Detect which cell encompasses the target text, then output its [x, y] center coordinate. 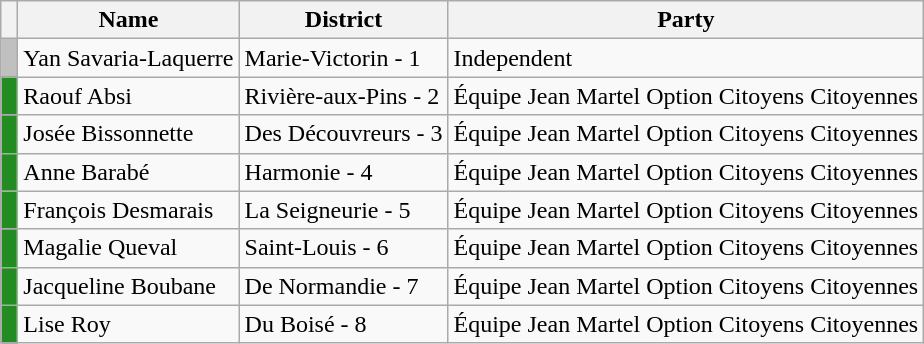
Saint-Louis - 6 [344, 248]
Name [128, 20]
De Normandie - 7 [344, 286]
Independent [686, 58]
Party [686, 20]
District [344, 20]
François Desmarais [128, 210]
Harmonie - 4 [344, 172]
Raouf Absi [128, 96]
Yan Savaria-Laquerre [128, 58]
Lise Roy [128, 324]
La Seigneurie - 5 [344, 210]
Anne Barabé [128, 172]
Josée Bissonnette [128, 134]
Rivière-aux-Pins - 2 [344, 96]
Marie-Victorin - 1 [344, 58]
Des Découvreurs - 3 [344, 134]
Magalie Queval [128, 248]
Du Boisé - 8 [344, 324]
Jacqueline Boubane [128, 286]
